Output the [x, y] coordinate of the center of the cell containing the given text.  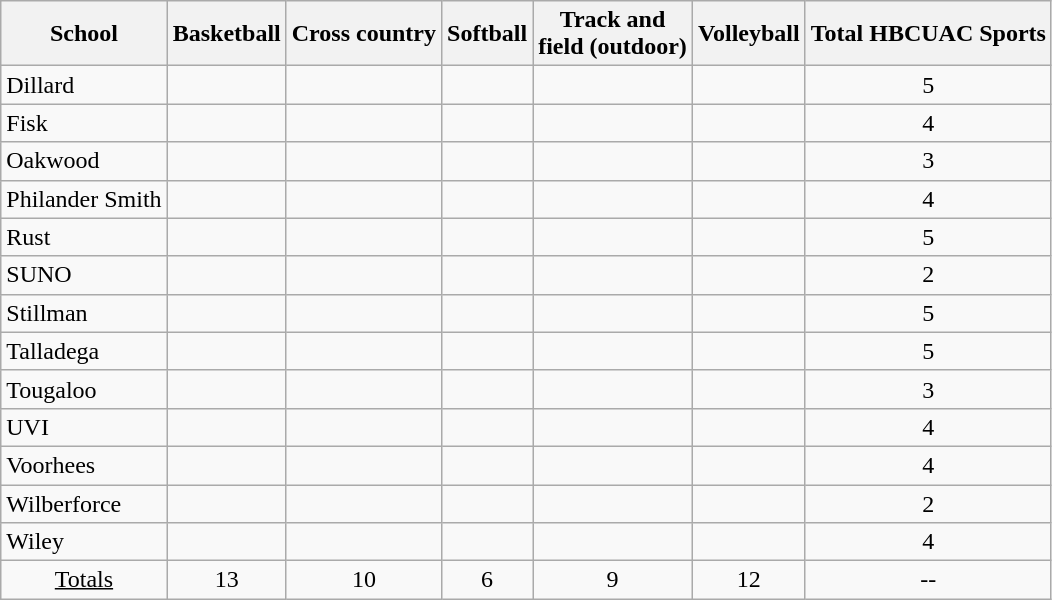
Track andfield (outdoor) [613, 34]
Philander Smith [84, 199]
Rust [84, 237]
10 [364, 580]
Basketball [226, 34]
Total HBCUAC Sports [928, 34]
Wiley [84, 542]
Totals [84, 580]
Volleyball [748, 34]
Softball [488, 34]
-- [928, 580]
Dillard [84, 85]
6 [488, 580]
School [84, 34]
Oakwood [84, 161]
Tougaloo [84, 389]
Cross country [364, 34]
13 [226, 580]
Fisk [84, 123]
9 [613, 580]
Talladega [84, 351]
SUNO [84, 275]
UVI [84, 427]
12 [748, 580]
Stillman [84, 313]
Wilberforce [84, 503]
Voorhees [84, 465]
